Return (x, y) of the center of cell containing provided text 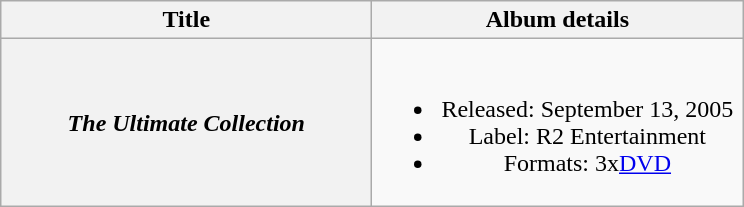
Album details (558, 20)
Title (186, 20)
The Ultimate Collection (186, 122)
Released: September 13, 2005Label: R2 EntertainmentFormats: 3xDVD (558, 122)
